Capture the cell that displays the provided text and extract its [X, Y] central coordinate. 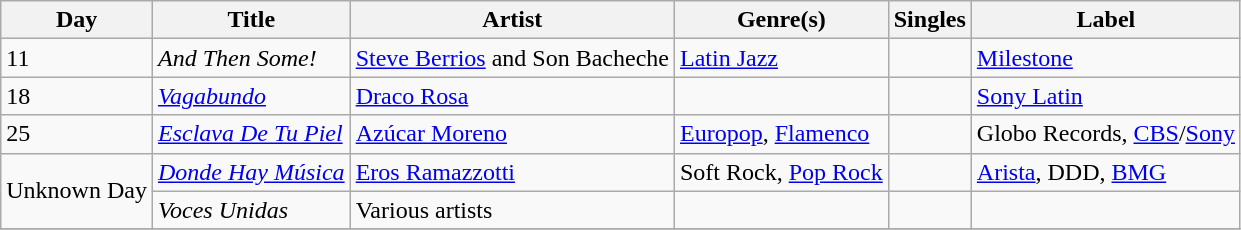
Eros Ramazzotti [512, 172]
Draco Rosa [512, 96]
Azúcar Moreno [512, 134]
Europop, Flamenco [781, 134]
Unknown Day [77, 191]
Arista, DDD, BMG [1106, 172]
Voces Unidas [251, 210]
Esclava De Tu Piel [251, 134]
Label [1106, 20]
Globo Records, CBS/Sony [1106, 134]
And Then Some! [251, 58]
Genre(s) [781, 20]
Milestone [1106, 58]
11 [77, 58]
Latin Jazz [781, 58]
18 [77, 96]
Steve Berrios and Son Bacheche [512, 58]
Day [77, 20]
Soft Rock, Pop Rock [781, 172]
25 [77, 134]
Donde Hay Música [251, 172]
Title [251, 20]
Various artists [512, 210]
Vagabundo [251, 96]
Artist [512, 20]
Sony Latin [1106, 96]
Singles [930, 20]
